Pinpoint the cell where the given text exists, returning its (X, Y) midpoint coordinate. 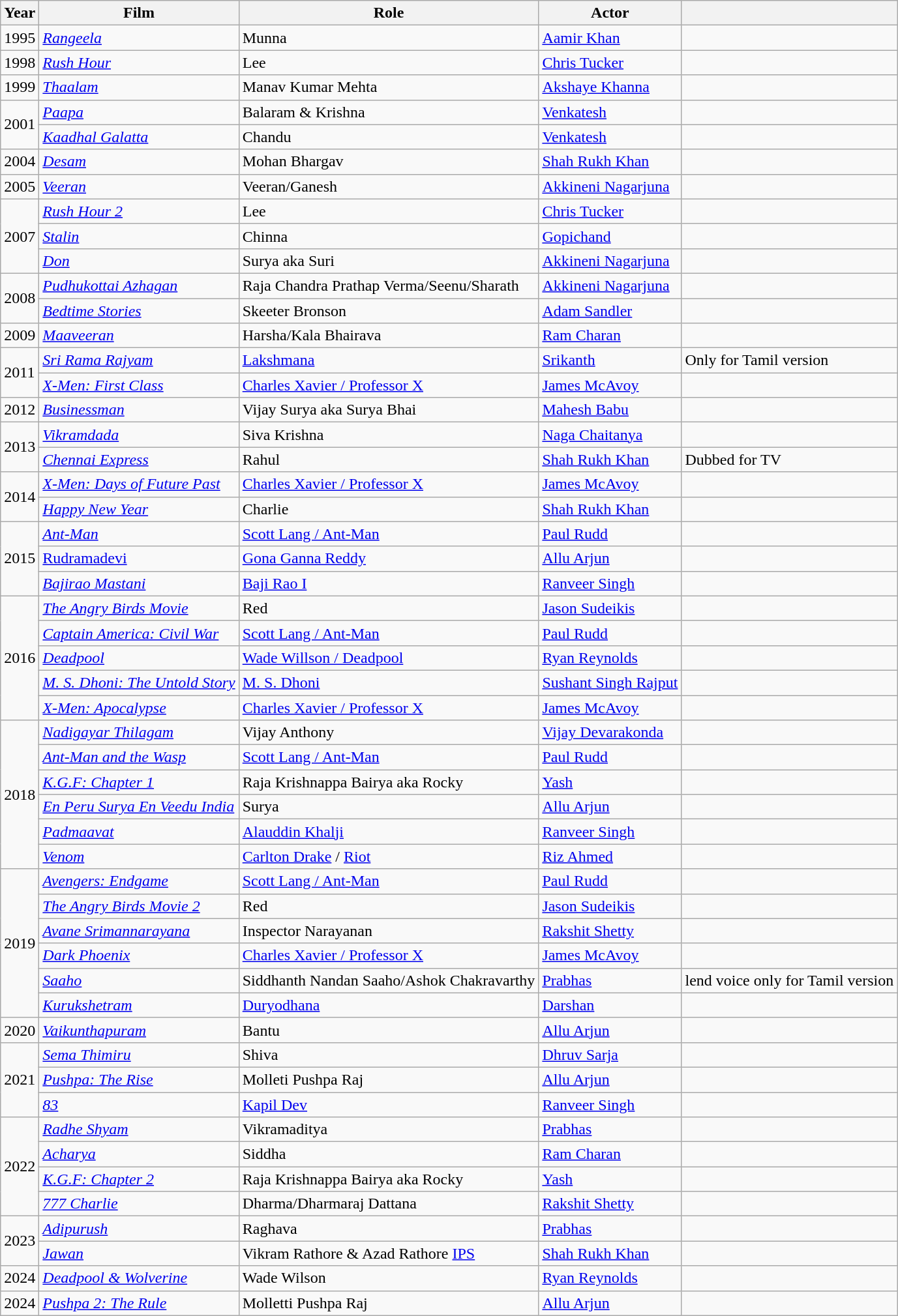
Film (139, 13)
2004 (20, 162)
Dark Phoenix (139, 956)
Rahul (389, 460)
Ant-Man (139, 534)
Avengers: Endgame (139, 881)
Sri Rama Rajyam (139, 360)
2001 (20, 124)
Siva Krishna (389, 435)
Srikanth (610, 360)
K.G.F: Chapter 2 (139, 1179)
Businessman (139, 410)
Bedtime Stories (139, 311)
Baji Rao I (389, 583)
Bajirao Mastani (139, 583)
Only for Tamil version (789, 360)
2015 (20, 559)
X-Men: First Class (139, 385)
En Peru Surya En Veedu India (139, 807)
M. S. Dhoni: The Untold Story (139, 682)
X-Men: Apocalypse (139, 707)
Pushpa 2: The Rule (139, 1303)
Venom (139, 856)
Bantu (389, 1030)
Manav Kumar Mehta (389, 87)
1999 (20, 87)
Munna (389, 38)
The Angry Birds Movie 2 (139, 906)
Riz Ahmed (610, 856)
Dubbed for TV (789, 460)
83 (139, 1105)
Pushpa: The Rise (139, 1079)
2014 (20, 497)
Vijay Devarakonda (610, 733)
X-Men: Days of Future Past (139, 484)
Wade Wilson (389, 1278)
Siddha (389, 1154)
Nadigayar Thilagam (139, 733)
Vikramaditya (389, 1130)
Wade Willson / Deadpool (389, 658)
2022 (20, 1167)
Avane Srimannarayana (139, 931)
Raja Chandra Prathap Verma/Seenu/Sharath (389, 285)
Saaho (139, 980)
Chandu (389, 137)
Gona Ganna Reddy (389, 559)
Don (139, 261)
Pudhukottai Azhagan (139, 285)
Mahesh Babu (610, 410)
Charlie (389, 509)
Shiva (389, 1055)
Chinna (389, 236)
2009 (20, 336)
2011 (20, 373)
Ant-Man and the Wasp (139, 757)
Stalin (139, 236)
Kapil Dev (389, 1105)
Mohan Bhargav (389, 162)
Dharma/Dharmaraj Dattana (389, 1204)
K.G.F: Chapter 1 (139, 782)
2005 (20, 186)
1998 (20, 63)
Padmaavat (139, 832)
Rush Hour (139, 63)
Lakshmana (389, 360)
Role (389, 13)
Veeran/Ganesh (389, 186)
777 Charlie (139, 1204)
Jawan (139, 1253)
Duryodhana (389, 1005)
2016 (20, 658)
Molleti Pushpa Raj (389, 1079)
Vijay Surya aka Surya Bhai (389, 410)
Alauddin Khalji (389, 832)
2021 (20, 1079)
Actor (610, 13)
Vaikunthapuram (139, 1030)
Maaveeran (139, 336)
Balaram & Krishna (389, 112)
1995 (20, 38)
2013 (20, 447)
Gopichand (610, 236)
Siddhanth Nandan Saaho/Ashok Chakravarthy (389, 980)
Kurukshetram (139, 1005)
Dhruv Sarja (610, 1055)
2007 (20, 236)
Acharya (139, 1154)
Radhe Shyam (139, 1130)
2018 (20, 795)
lend voice only for Tamil version (789, 980)
Chennai Express (139, 460)
Sema Thimiru (139, 1055)
Happy New Year (139, 509)
Rudramadevi (139, 559)
Carlton Drake / Riot (389, 856)
Vikram Rathore & Azad Rathore IPS (389, 1253)
Darshan (610, 1005)
Desam (139, 162)
Veeran (139, 186)
Raghava (389, 1229)
Aamir Khan (610, 38)
Molletti Pushpa Raj (389, 1303)
Akshaye Khanna (610, 87)
Skeeter Bronson (389, 311)
Inspector Narayanan (389, 931)
2012 (20, 410)
Surya (389, 807)
M. S. Dhoni (389, 682)
Kaadhal Galatta (139, 137)
Deadpool (139, 658)
Rangeela (139, 38)
2020 (20, 1030)
Year (20, 13)
Deadpool & Wolverine (139, 1278)
Captain America: Civil War (139, 633)
Vijay Anthony (389, 733)
2019 (20, 943)
2008 (20, 298)
Adipurush (139, 1229)
Naga Chaitanya (610, 435)
Rush Hour 2 (139, 211)
Surya aka Suri (389, 261)
Harsha/Kala Bhairava (389, 336)
Vikramdada (139, 435)
Thaalam (139, 87)
Paapa (139, 112)
2023 (20, 1241)
Sushant Singh Rajput (610, 682)
Adam Sandler (610, 311)
The Angry Birds Movie (139, 608)
